Locate the cell with the specified text and output its (x, y) center coordinate. 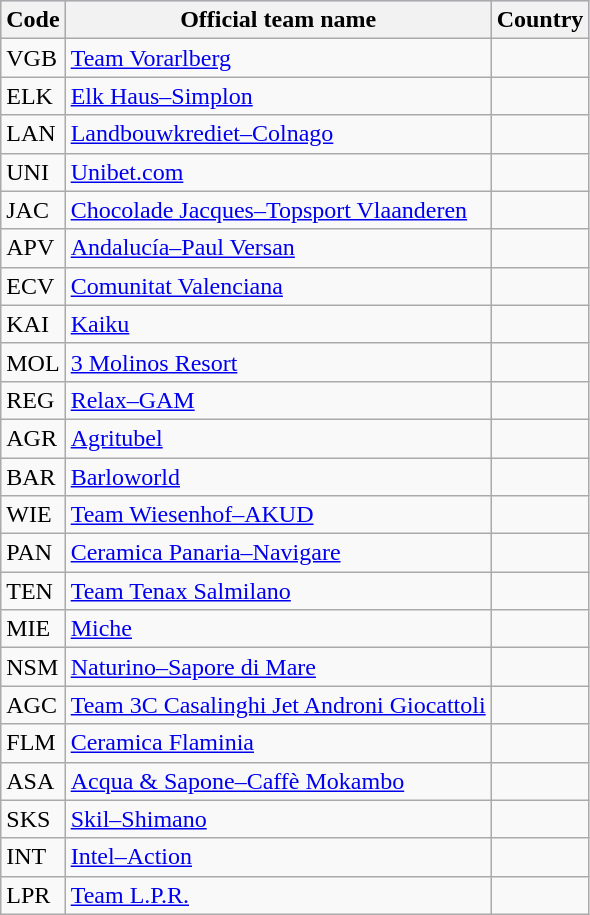
Andalucía–Paul Versan (278, 248)
Code (33, 20)
JAC (33, 210)
Team Vorarlberg (278, 58)
FLM (33, 743)
PAN (33, 553)
Intel–Action (278, 857)
MIE (33, 629)
Country (540, 20)
Chocolade Jacques–Topsport Vlaanderen (278, 210)
Skil–Shimano (278, 819)
WIE (33, 515)
LPR (33, 895)
Comunitat Valenciana (278, 286)
Elk Haus–Simplon (278, 96)
TEN (33, 591)
APV (33, 248)
ELK (33, 96)
VGB (33, 58)
Official team name (278, 20)
Ceramica Panaria–Navigare (278, 553)
AGC (33, 705)
INT (33, 857)
Team Wiesenhof–AKUD (278, 515)
KAI (33, 324)
3 Molinos Resort (278, 362)
NSM (33, 667)
Ceramica Flaminia (278, 743)
Unibet.com (278, 172)
ASA (33, 781)
SKS (33, 819)
Barloworld (278, 477)
Landbouwkrediet–Colnago (278, 134)
ECV (33, 286)
REG (33, 400)
Relax–GAM (278, 400)
Kaiku (278, 324)
MOL (33, 362)
Acqua & Sapone–Caffè Mokambo (278, 781)
Naturino–Sapore di Mare (278, 667)
Team Tenax Salmilano (278, 591)
Miche (278, 629)
AGR (33, 438)
UNI (33, 172)
LAN (33, 134)
Agritubel (278, 438)
Team L.P.R. (278, 895)
Team 3C Casalinghi Jet Androni Giocattoli (278, 705)
BAR (33, 477)
